Locate the cell with the specified text and output its (X, Y) center coordinate. 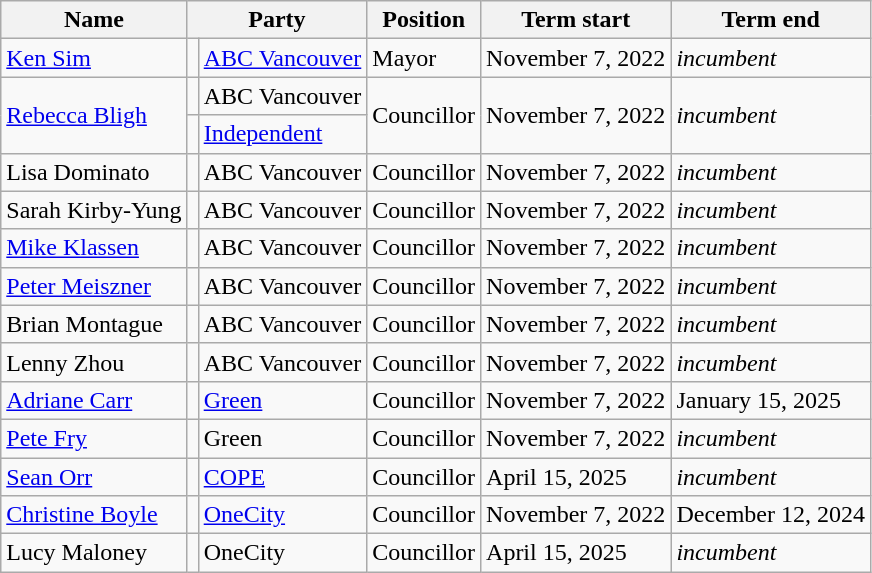
Lenny Zhou (94, 362)
Christine Boyle (94, 515)
Adriane Carr (94, 400)
January 15, 2025 (771, 400)
Term end (771, 20)
Rebecca Bligh (94, 115)
Independent (282, 134)
COPE (282, 477)
December 12, 2024 (771, 515)
Brian Montague (94, 324)
Ken Sim (94, 58)
Peter Meiszner (94, 286)
Term start (576, 20)
Lucy Maloney (94, 553)
Sarah Kirby-Yung (94, 210)
Lisa Dominato (94, 172)
Sean Orr (94, 477)
Pete Fry (94, 438)
Party (277, 20)
Position (424, 20)
Name (94, 20)
Mayor (424, 58)
Mike Klassen (94, 248)
